For the text-containing cell, return its midpoint in [x, y] coordinate format. 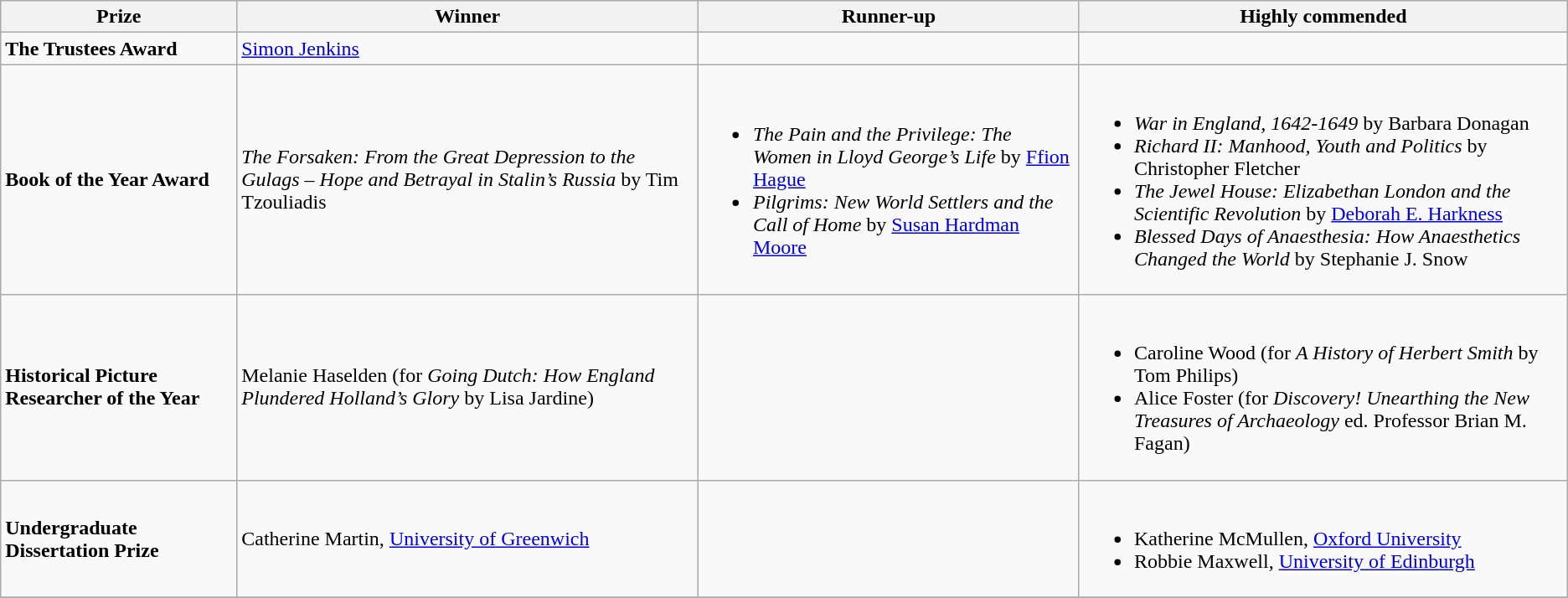
The Trustees Award [119, 49]
Katherine McMullen, Oxford UniversityRobbie Maxwell, University of Edinburgh [1323, 539]
The Pain and the Privilege: The Women in Lloyd George’s Life by Ffion HaguePilgrims: New World Settlers and the Call of Home by Susan Hardman Moore [888, 179]
Melanie Haselden (for Going Dutch: How England Plundered Holland’s Glory by Lisa Jardine) [467, 387]
Runner-up [888, 17]
Historical Picture Researcher of the Year [119, 387]
Book of the Year Award [119, 179]
Simon Jenkins [467, 49]
Catherine Martin, University of Greenwich [467, 539]
Winner [467, 17]
Prize [119, 17]
The Forsaken: From the Great Depression to the Gulags – Hope and Betrayal in Stalin’s Russia by Tim Tzouliadis [467, 179]
Highly commended [1323, 17]
Undergraduate Dissertation Prize [119, 539]
